Extract the [x, y] coordinate from the center of the cell holding the provided text.  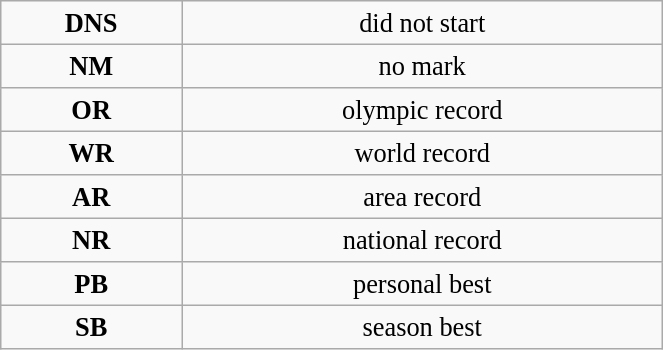
did not start [422, 22]
DNS [92, 22]
national record [422, 240]
AR [92, 197]
PB [92, 284]
olympic record [422, 109]
NM [92, 66]
NR [92, 240]
world record [422, 153]
area record [422, 197]
SB [92, 327]
WR [92, 153]
OR [92, 109]
season best [422, 327]
no mark [422, 66]
personal best [422, 284]
